Determine the [x, y] coordinate at the center of the cell enclosing the given text.  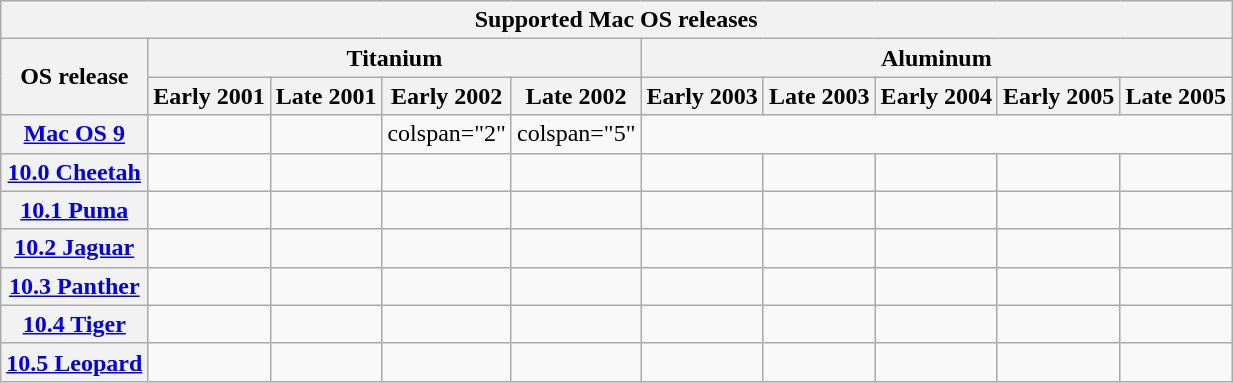
Early 2003 [702, 96]
10.2 Jaguar [74, 248]
10.0 Cheetah [74, 172]
Early 2005 [1058, 96]
Titanium [394, 58]
Aluminum [936, 58]
Late 2005 [1176, 96]
10.3 Panther [74, 286]
Late 2002 [576, 96]
Supported Mac OS releases [616, 20]
Late 2001 [326, 96]
colspan="5" [576, 134]
Early 2004 [936, 96]
colspan="2" [447, 134]
Early 2002 [447, 96]
Late 2003 [819, 96]
10.1 Puma [74, 210]
10.5 Leopard [74, 362]
OS release [74, 77]
Early 2001 [209, 96]
10.4 Tiger [74, 324]
Mac OS 9 [74, 134]
